Provide the (x, y) coordinate of the cell's center where the given text is located.  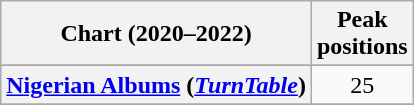
25 (362, 85)
Chart (2020–2022) (156, 34)
Peakpositions (362, 34)
Nigerian Albums (TurnTable) (156, 85)
